Locate the cell with the specified text and output its (x, y) center coordinate. 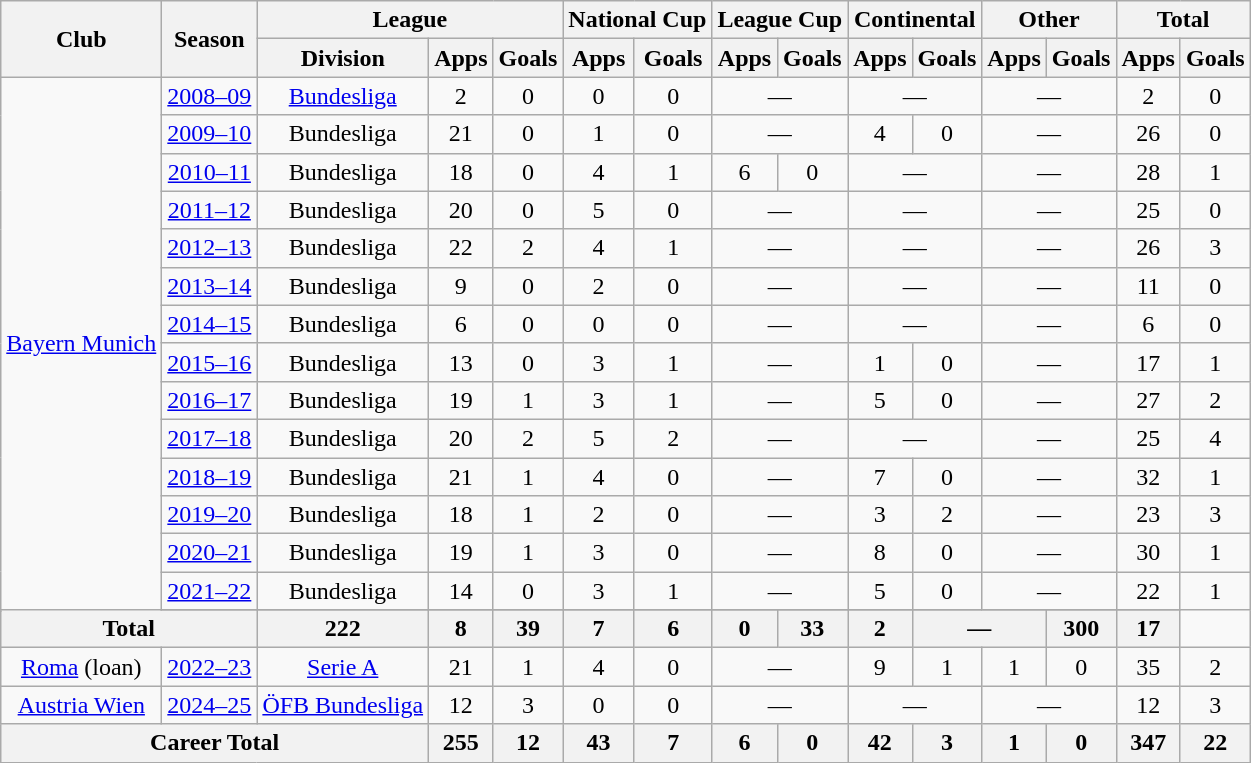
2022–23 (210, 667)
Roma (loan) (82, 667)
League (410, 20)
2019–20 (210, 515)
33 (812, 629)
14 (461, 591)
11 (1148, 286)
Austria Wien (82, 705)
2017–18 (210, 438)
ÖFB Bundesliga (343, 705)
28 (1148, 172)
Season (210, 39)
Bayern Munich (82, 344)
2013–14 (210, 286)
35 (1148, 667)
2010–11 (210, 172)
347 (1148, 743)
Career Total (215, 743)
Club (82, 39)
League Cup (780, 20)
2021–22 (210, 591)
255 (461, 743)
42 (880, 743)
30 (1148, 553)
National Cup (638, 20)
2015–16 (210, 362)
Division (343, 58)
2024–25 (210, 705)
2018–19 (210, 477)
2020–21 (210, 553)
2012–13 (210, 248)
222 (343, 629)
27 (1148, 400)
13 (461, 362)
2009–10 (210, 134)
39 (528, 629)
23 (1148, 515)
32 (1148, 477)
2008–09 (210, 96)
2011–12 (210, 210)
Continental (915, 20)
Other (1049, 20)
Serie A (343, 667)
2014–15 (210, 324)
2016–17 (210, 400)
43 (599, 743)
300 (1081, 629)
